From the cell containing the given text, extract its center point as (x, y) coordinate. 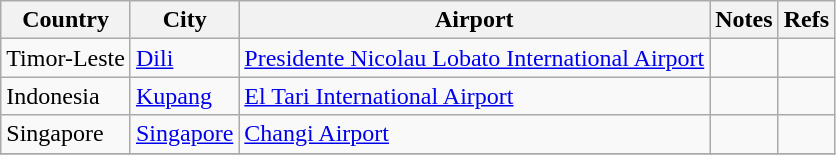
City (184, 20)
Presidente Nicolau Lobato International Airport (474, 58)
Country (66, 20)
El Tari International Airport (474, 96)
Indonesia (66, 96)
Changi Airport (474, 134)
Notes (744, 20)
Kupang (184, 96)
Airport (474, 20)
Timor-Leste (66, 58)
Refs (806, 20)
Dili (184, 58)
